Provide the (x, y) coordinate of the cell's center where the given text is located.  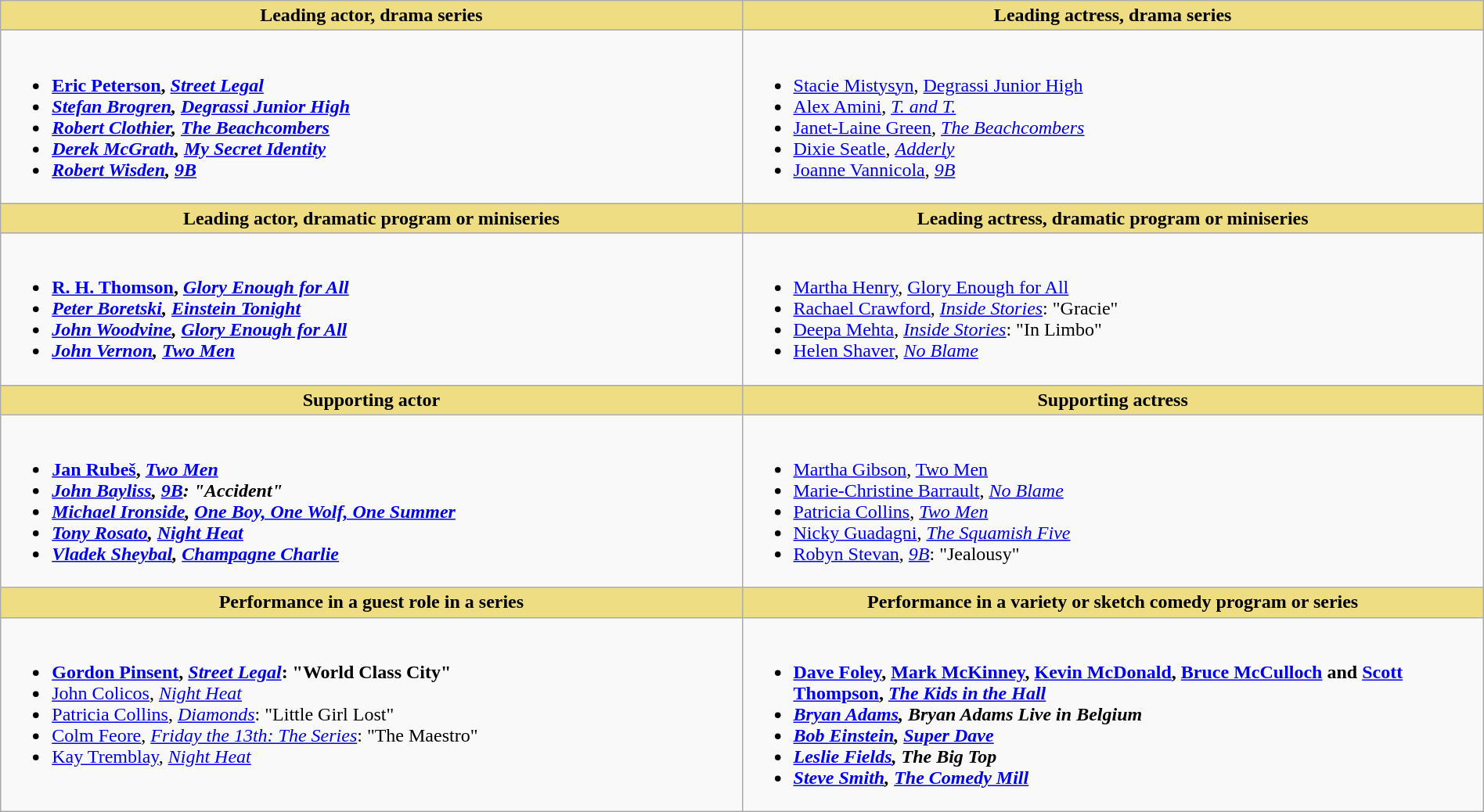
Leading actress, dramatic program or miniseries (1113, 218)
Stacie Mistysyn, Degrassi Junior HighAlex Amini, T. and T.Janet-Laine Green, The BeachcombersDixie Seatle, AdderlyJoanne Vannicola, 9B (1113, 117)
Supporting actor (371, 400)
Martha Henry, Glory Enough for AllRachael Crawford, Inside Stories: "Gracie"Deepa Mehta, Inside Stories: "In Limbo"Helen Shaver, No Blame (1113, 309)
Martha Gibson, Two MenMarie-Christine Barrault, No BlamePatricia Collins, Two MenNicky Guadagni, The Squamish FiveRobyn Stevan, 9B: "Jealousy" (1113, 501)
Performance in a guest role in a series (371, 602)
Leading actor, dramatic program or miniseries (371, 218)
Leading actress, drama series (1113, 16)
Jan Rubeš, Two MenJohn Bayliss, 9B: "Accident"Michael Ironside, One Boy, One Wolf, One SummerTony Rosato, Night HeatVladek Sheybal, Champagne Charlie (371, 501)
Performance in a variety or sketch comedy program or series (1113, 602)
Leading actor, drama series (371, 16)
R. H. Thomson, Glory Enough for AllPeter Boretski, Einstein TonightJohn Woodvine, Glory Enough for AllJohn Vernon, Two Men (371, 309)
Supporting actress (1113, 400)
Eric Peterson, Street LegalStefan Brogren, Degrassi Junior HighRobert Clothier, The BeachcombersDerek McGrath, My Secret IdentityRobert Wisden, 9B (371, 117)
